Find where the given text appears and provide that cell's center as (x, y) coordinate. 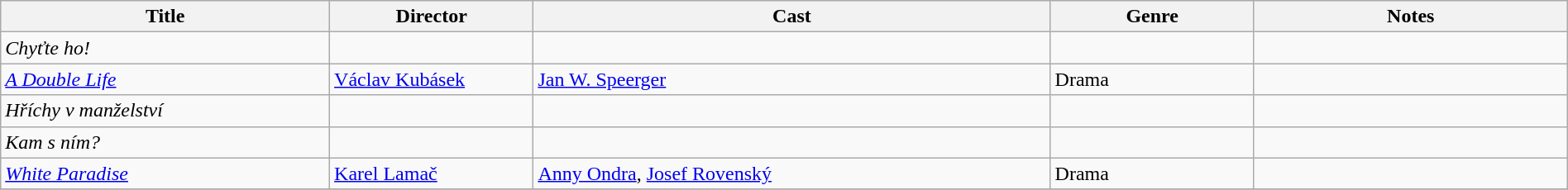
Cast (792, 17)
Director (432, 17)
Genre (1152, 17)
Notes (1411, 17)
Anny Ondra, Josef Rovenský (792, 173)
A Double Life (165, 79)
Karel Lamač (432, 173)
Hříchy v manželství (165, 111)
Kam s ním? (165, 142)
Title (165, 17)
Václav Kubásek (432, 79)
Chyťte ho! (165, 48)
Jan W. Speerger (792, 79)
White Paradise (165, 173)
